Determine the (x, y) coordinate at the center of the cell enclosing the given text.  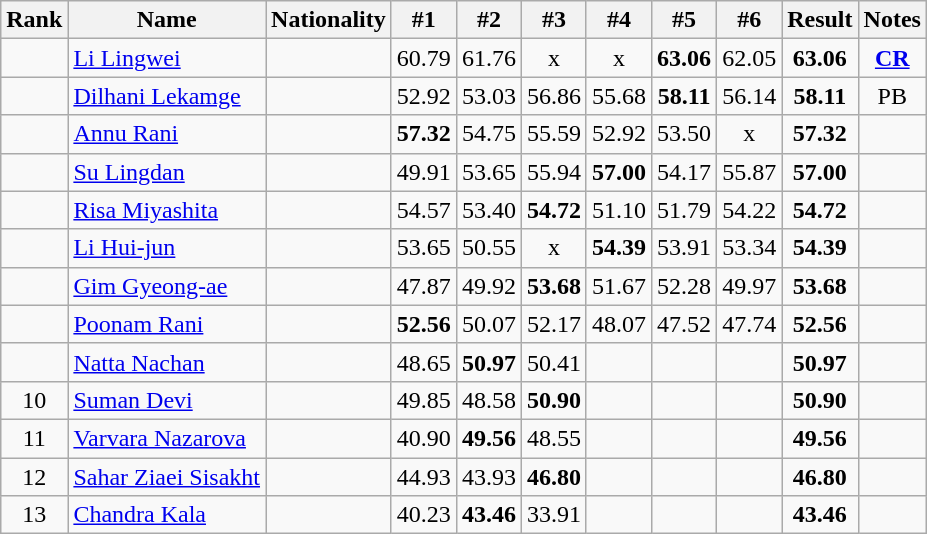
55.87 (750, 172)
53.34 (750, 248)
43.93 (488, 477)
53.91 (684, 248)
Nationality (329, 20)
Dilhani Lekamge (167, 96)
55.94 (554, 172)
51.67 (618, 286)
47.74 (750, 324)
Gim Gyeong-ae (167, 286)
49.92 (488, 286)
CR (892, 58)
49.97 (750, 286)
#3 (554, 20)
53.03 (488, 96)
#5 (684, 20)
54.22 (750, 210)
54.17 (684, 172)
Poonam Rani (167, 324)
Natta Nachan (167, 362)
33.91 (554, 515)
48.58 (488, 400)
48.07 (618, 324)
#4 (618, 20)
55.59 (554, 134)
54.57 (424, 210)
52.28 (684, 286)
53.50 (684, 134)
50.55 (488, 248)
Li Lingwei (167, 58)
56.86 (554, 96)
61.76 (488, 58)
PB (892, 96)
48.55 (554, 438)
49.91 (424, 172)
49.85 (424, 400)
Varvara Nazarova (167, 438)
47.87 (424, 286)
Su Lingdan (167, 172)
51.10 (618, 210)
50.41 (554, 362)
54.75 (488, 134)
50.07 (488, 324)
48.65 (424, 362)
44.93 (424, 477)
11 (34, 438)
Annu Rani (167, 134)
53.40 (488, 210)
Chandra Kala (167, 515)
#1 (424, 20)
40.90 (424, 438)
10 (34, 400)
Notes (892, 20)
Suman Devi (167, 400)
62.05 (750, 58)
Rank (34, 20)
#6 (750, 20)
12 (34, 477)
Result (820, 20)
Risa Miyashita (167, 210)
56.14 (750, 96)
55.68 (618, 96)
Sahar Ziaei Sisakht (167, 477)
60.79 (424, 58)
Li Hui-jun (167, 248)
47.52 (684, 324)
52.17 (554, 324)
#2 (488, 20)
Name (167, 20)
40.23 (424, 515)
51.79 (684, 210)
13 (34, 515)
